Find where the given text appears and provide that cell's center as (x, y) coordinate. 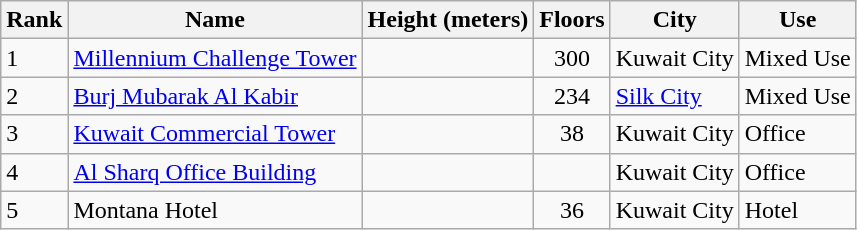
Silk City (674, 96)
Height (meters) (448, 20)
234 (572, 96)
4 (34, 172)
38 (572, 134)
Al Sharq Office Building (215, 172)
36 (572, 210)
Kuwait Commercial Tower (215, 134)
Rank (34, 20)
Burj Mubarak Al Kabir (215, 96)
Hotel (798, 210)
1 (34, 58)
Millennium Challenge Tower (215, 58)
5 (34, 210)
City (674, 20)
2 (34, 96)
Use (798, 20)
Montana Hotel (215, 210)
Name (215, 20)
Floors (572, 20)
300 (572, 58)
3 (34, 134)
